Extract the [x, y] coordinate from the center of the cell holding the provided text.  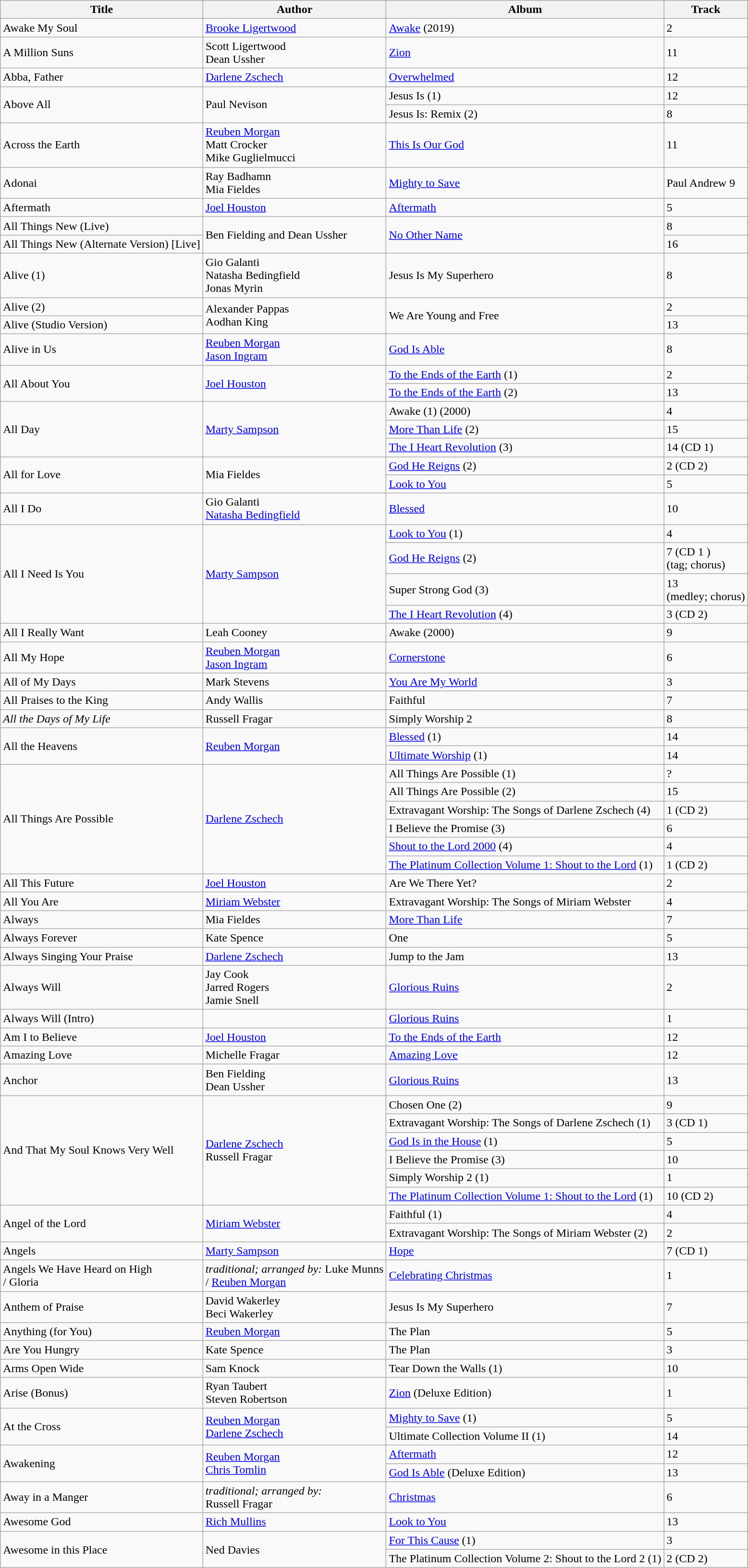
This Is Our God [525, 145]
All Things New (Live) [102, 226]
Extravagant Worship: The Songs of Miriam Webster (2) [525, 1232]
Reuben Morgan Matt Crocker Mike Guglielmucci [294, 145]
16 [706, 244]
Always Will [102, 988]
Mark Stevens [294, 682]
Always Will (Intro) [102, 1019]
Leah Cooney [294, 632]
For This Cause (1) [525, 1540]
Ultimate Worship (1) [525, 755]
Alive (2) [102, 307]
Rich Mullins [294, 1522]
Ray Badhamn Mia Fieldes [294, 182]
Michelle Fragar [294, 1055]
Always Forever [102, 938]
Away in a Manger [102, 1497]
Are We There Yet? [525, 883]
Gio GalantiNatasha BedingfieldJonas Myrin [294, 275]
7 (CD 1) [706, 1251]
Jesus Is (1) [525, 96]
All This Future [102, 883]
Ultimate Collection Volume II (1) [525, 1436]
Reuben Morgan Darlene Zschech [294, 1427]
No Other Name [525, 235]
Overwhelmed [525, 77]
traditional; arranged by: Russell Fragar [294, 1497]
All the Days of My Life [102, 719]
Jesus Is: Remix (2) [525, 114]
David WakerleyBeci Wakerley [294, 1307]
To the Ends of the Earth (1) [525, 374]
Super Strong God (3) [525, 590]
Title [102, 10]
All I Do [102, 509]
To the Ends of the Earth [525, 1037]
Awakening [102, 1463]
Track [706, 10]
Anthem of Praise [102, 1307]
We Are Young and Free [525, 316]
Reuben Morgan Chris Tomlin [294, 1463]
13 (medley; chorus) [706, 590]
Scott Ligertwood Dean Ussher [294, 53]
Mighty to Save (1) [525, 1418]
Zion (Deluxe Edition) [525, 1393]
Extravagant Worship: The Songs of Darlene Zschech (1) [525, 1123]
The I Heart Revolution (4) [525, 614]
Awesome in this Place [102, 1549]
Alive in Us [102, 350]
Awake (2000) [525, 632]
Faithful [525, 700]
10 (CD 2) [706, 1196]
Sam Knock [294, 1368]
The I Heart Revolution (3) [525, 447]
God Is Able (Deluxe Edition) [525, 1472]
Always [102, 919]
Cornerstone [525, 657]
A Million Suns [102, 53]
Awake My Soul [102, 28]
Paul Andrew 9 [706, 182]
One [525, 938]
Chosen One (2) [525, 1105]
All of My Days [102, 682]
All Things Are Possible [102, 819]
Jump to the Jam [525, 956]
Abba, Father [102, 77]
To the Ends of the Earth (2) [525, 393]
Adonai [102, 182]
Awake (1) (2000) [525, 411]
Anchor [102, 1080]
All Praises to the King [102, 700]
And That My Soul Knows Very Well [102, 1150]
Blessed (1) [525, 737]
Darlene ZschechRussell Fragar [294, 1150]
Shout to the Lord 2000 (4) [525, 846]
All I Really Want [102, 632]
Brooke Ligertwood [294, 28]
Arms Open Wide [102, 1368]
14 (CD 1) [706, 447]
Arise (Bonus) [102, 1393]
3 (CD 1) [706, 1123]
All Things New (Alternate Version) [Live] [102, 244]
Mighty to Save [525, 182]
Ben Fielding Dean Ussher [294, 1080]
Look to You (1) [525, 533]
Album [525, 10]
Above All [102, 105]
Paul Nevison [294, 105]
Blessed [525, 509]
Andy Wallis [294, 700]
Alive (1) [102, 275]
Extravagant Worship: The Songs of Darlene Zschech (4) [525, 810]
Ben Fielding and Dean Ussher [294, 235]
More Than Life (2) [525, 429]
Author [294, 10]
All My Hope [102, 657]
All You Are [102, 901]
Are You Hungry [102, 1350]
All for Love [102, 475]
Anything (for You) [102, 1332]
Always Singing Your Praise [102, 956]
All About You [102, 384]
More Than Life [525, 919]
Angels [102, 1251]
Extravagant Worship: The Songs of Miriam Webster [525, 901]
Alive (Studio Version) [102, 325]
Ned Davies [294, 1549]
Christmas [525, 1497]
3 (CD 2) [706, 614]
You Are My World [525, 682]
Gio GalantiNatasha Bedingfield [294, 509]
The Platinum Collection Volume 2: Shout to the Lord 2 (1) [525, 1558]
Jay Cook Jarred Rogers Jamie Snell [294, 988]
7 (CD 1 ) (tag; chorus) [706, 558]
Angel of the Lord [102, 1223]
Across the Earth [102, 145]
Celebrating Christmas [525, 1275]
Awesome God [102, 1522]
traditional; arranged by: Luke Munns / Reuben Morgan [294, 1275]
God Is Able [525, 350]
Awake (2019) [525, 28]
Angels We Have Heard on High / Gloria [102, 1275]
At the Cross [102, 1427]
All the Heavens [102, 746]
All Things Are Possible (2) [525, 792]
Russell Fragar [294, 719]
Simply Worship 2 (1) [525, 1178]
Am I to Believe [102, 1037]
Ryan Taubert Steven Robertson [294, 1393]
Tear Down the Walls (1) [525, 1368]
Hope [525, 1251]
Zion [525, 53]
All Things Are Possible (1) [525, 773]
All I Need Is You [102, 574]
All Day [102, 429]
Faithful (1) [525, 1214]
Alexander Pappas Aodhan King [294, 316]
? [706, 773]
God Is in the House (1) [525, 1141]
Simply Worship 2 [525, 719]
